Determine the [X, Y] coordinate at the center of the cell enclosing the given text.  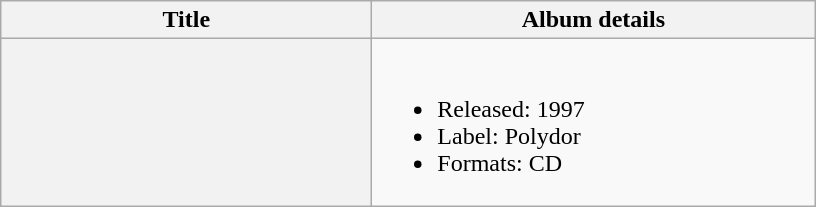
Album details [594, 20]
Title [186, 20]
Released: 1997Label: PolydorFormats: CD [594, 122]
